Search for the cell housing the specified text and yield its [x, y] center coordinate. 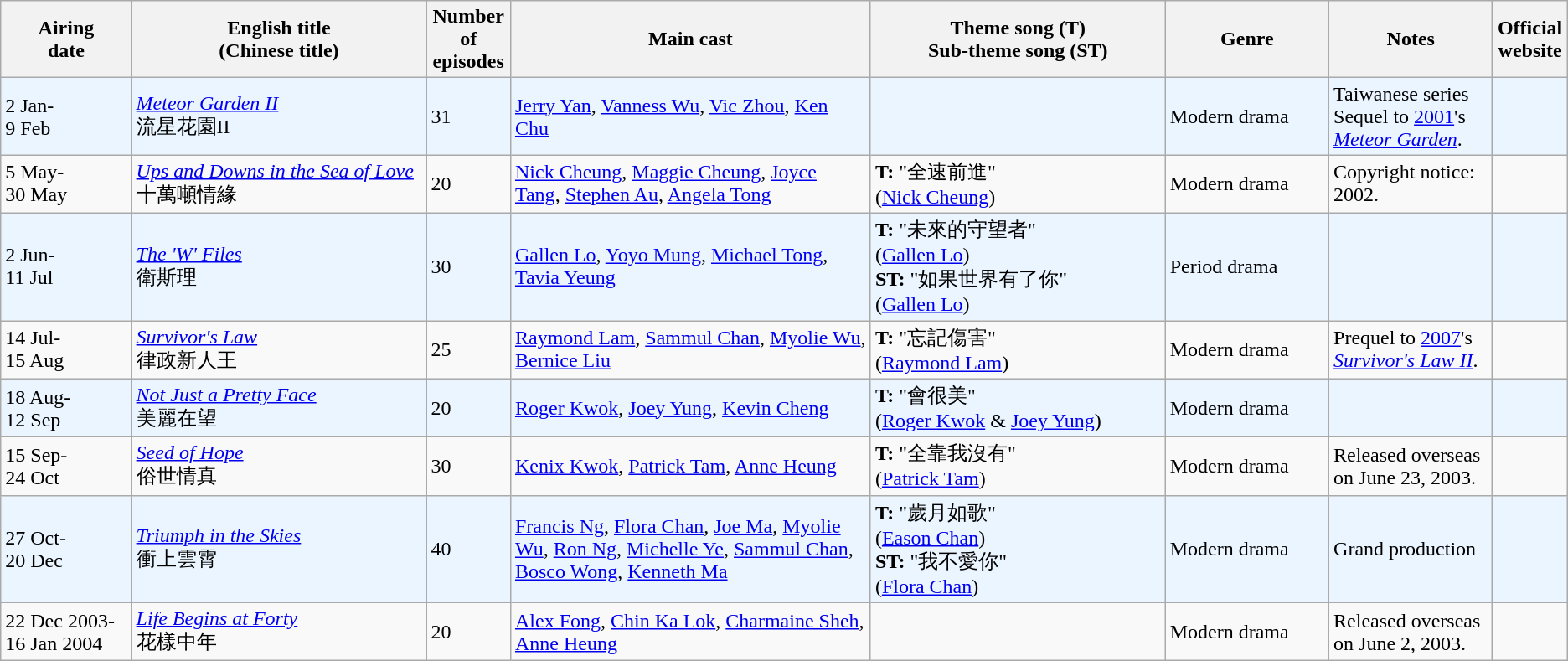
Alex Fong, Chin Ka Lok, Charmaine Sheh, Anne Heung [690, 632]
14 Jul- 15 Aug [66, 349]
T: "全速前進" (Nick Cheung) [1018, 184]
T: "未來的守望者" (Gallen Lo) ST: "如果世界有了你" (Gallen Lo) [1018, 266]
31 [469, 116]
Gallen Lo, Yoyo Mung, Michael Tong, Tavia Yeung [690, 266]
Not Just a Pretty Face 美麗在望 [279, 408]
Kenix Kwok, Patrick Tam, Anne Heung [690, 467]
Francis Ng, Flora Chan, Joe Ma, Myolie Wu, Ron Ng, Michelle Ye, Sammul Chan, Bosco Wong, Kenneth Ma [690, 549]
Roger Kwok, Joey Yung, Kevin Cheng [690, 408]
Ups and Downs in the Sea of Love 十萬噸情緣 [279, 184]
Meteor Garden II 流星花園II [279, 116]
Raymond Lam, Sammul Chan, Myolie Wu, Bernice Liu [690, 349]
27 Oct- 20 Dec [66, 549]
Jerry Yan, Vanness Wu, Vic Zhou, Ken Chu [690, 116]
25 [469, 349]
Theme song (T) Sub-theme song (ST) [1018, 39]
Period drama [1246, 266]
T: "歲月如歌" (Eason Chan) ST: "我不愛你" (Flora Chan) [1018, 549]
Life Begins at Forty 花樣中年 [279, 632]
Released overseas on June 2, 2003. [1411, 632]
Seed of Hope 俗世情真 [279, 467]
Nick Cheung, Maggie Cheung, Joyce Tang, Stephen Au, Angela Tong [690, 184]
Taiwanese series Sequel to 2001's Meteor Garden. [1411, 116]
Prequel to 2007's Survivor's Law II. [1411, 349]
Number of episodes [469, 39]
40 [469, 549]
Official website [1529, 39]
T: "忘記傷害" (Raymond Lam) [1018, 349]
Genre [1246, 39]
T: "全靠我沒有" (Patrick Tam) [1018, 467]
Survivor's Law 律政新人王 [279, 349]
Main cast [690, 39]
2 Jun- 11 Jul [66, 266]
5 May- 30 May [66, 184]
The 'W' Files 衛斯理 [279, 266]
English title (Chinese title) [279, 39]
Released overseas on June 23, 2003. [1411, 467]
22 Dec 2003- 16 Jan 2004 [66, 632]
Copyright notice: 2002. [1411, 184]
18 Aug- 12 Sep [66, 408]
T: "會很美" (Roger Kwok & Joey Yung) [1018, 408]
Triumph in the Skies 衝上雲霄 [279, 549]
Airingdate [66, 39]
Notes [1411, 39]
Grand production [1411, 549]
2 Jan- 9 Feb [66, 116]
15 Sep-24 Oct [66, 467]
